Return the [x, y] coordinate for the center point of the cell that contains the specified text.  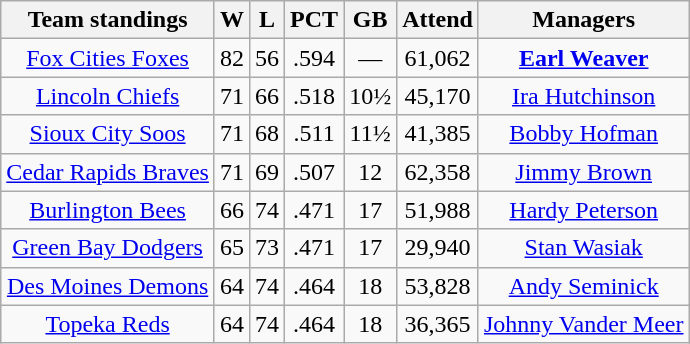
Team standings [108, 20]
Cedar Rapids Braves [108, 172]
GB [370, 20]
Earl Weaver [584, 58]
Green Bay Dodgers [108, 248]
— [370, 58]
82 [232, 58]
65 [232, 248]
PCT [314, 20]
68 [266, 134]
73 [266, 248]
.511 [314, 134]
Lincoln Chiefs [108, 96]
Jimmy Brown [584, 172]
Des Moines Demons [108, 286]
12 [370, 172]
53,828 [438, 286]
Burlington Bees [108, 210]
.594 [314, 58]
36,365 [438, 324]
Fox Cities Foxes [108, 58]
Managers [584, 20]
.507 [314, 172]
Topeka Reds [108, 324]
61,062 [438, 58]
L [266, 20]
Stan Wasiak [584, 248]
69 [266, 172]
Bobby Hofman [584, 134]
29,940 [438, 248]
Attend [438, 20]
W [232, 20]
Johnny Vander Meer [584, 324]
.518 [314, 96]
62,358 [438, 172]
Andy Seminick [584, 286]
Ira Hutchinson [584, 96]
10½ [370, 96]
11½ [370, 134]
Sioux City Soos [108, 134]
45,170 [438, 96]
56 [266, 58]
41,385 [438, 134]
Hardy Peterson [584, 210]
51,988 [438, 210]
